Return (X, Y) of the center of cell containing provided text 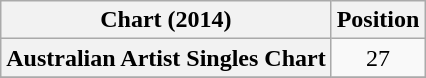
Australian Artist Singles Chart (166, 58)
27 (378, 58)
Position (378, 20)
Chart (2014) (166, 20)
